Locate the cell with the specified text and output its [x, y] center coordinate. 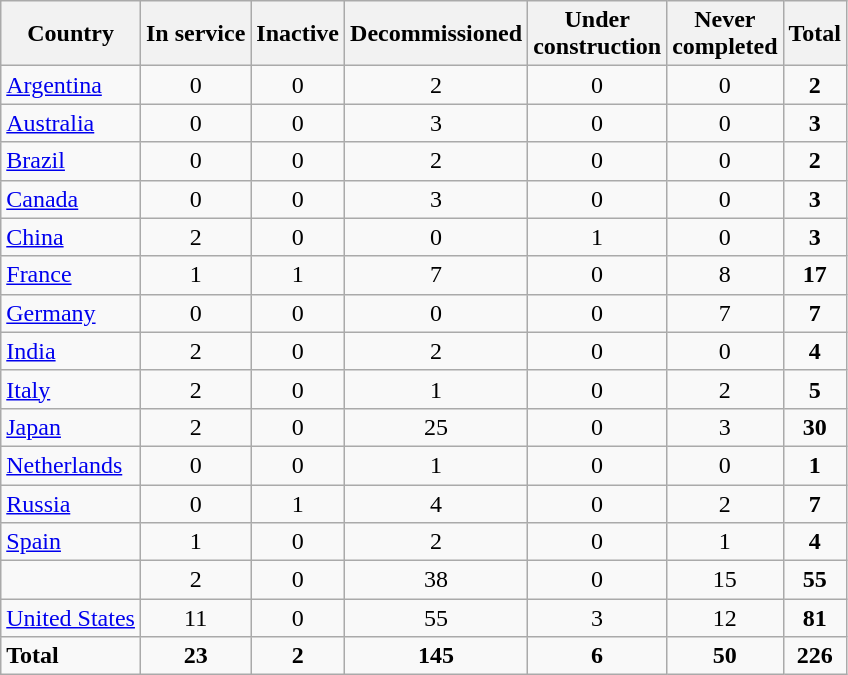
Germany [71, 313]
Italy [71, 389]
Canada [71, 199]
12 [725, 618]
Netherlands [71, 465]
Spain [71, 542]
5 [815, 389]
6 [598, 656]
50 [725, 656]
France [71, 275]
25 [436, 427]
30 [815, 427]
11 [195, 618]
In service [195, 34]
Decommissioned [436, 34]
China [71, 237]
Russia [71, 503]
8 [725, 275]
United States [71, 618]
38 [436, 580]
India [71, 351]
Nevercompleted [725, 34]
Brazil [71, 161]
Australia [71, 123]
15 [725, 580]
17 [815, 275]
Argentina [71, 85]
145 [436, 656]
Country [71, 34]
Japan [71, 427]
23 [195, 656]
Inactive [298, 34]
Underconstruction [598, 34]
81 [815, 618]
226 [815, 656]
